Detect which cell encompasses the target text, then output its [X, Y] center coordinate. 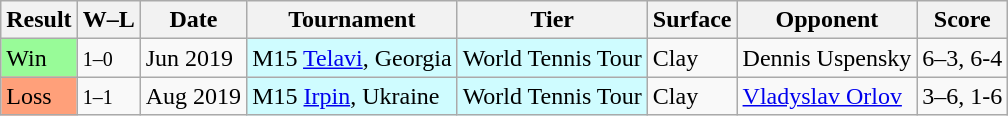
Date [193, 20]
Jun 2019 [193, 58]
M15 Telavi, Georgia [352, 58]
Result [39, 20]
Loss [39, 96]
Score [962, 20]
Tier [552, 20]
1–1 [108, 96]
1–0 [108, 58]
Opponent [827, 20]
6–3, 6-4 [962, 58]
Aug 2019 [193, 96]
3–6, 1-6 [962, 96]
Tournament [352, 20]
Dennis Uspensky [827, 58]
W–L [108, 20]
M15 Irpin, Ukraine [352, 96]
Win [39, 58]
Vladyslav Orlov [827, 96]
Surface [692, 20]
